Pinpoint the cell where the given text exists, returning its (x, y) midpoint coordinate. 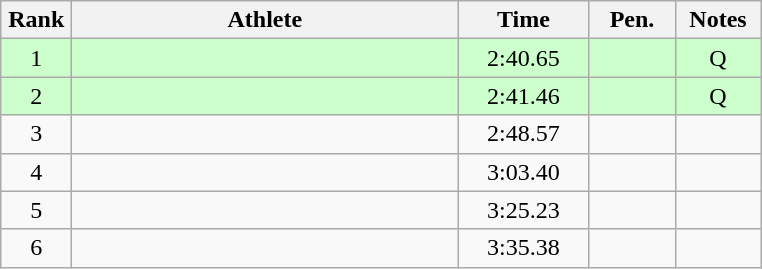
5 (36, 210)
4 (36, 172)
Rank (36, 20)
Time (524, 20)
3:35.38 (524, 248)
3:25.23 (524, 210)
2:41.46 (524, 96)
2:48.57 (524, 134)
3 (36, 134)
2 (36, 96)
3:03.40 (524, 172)
6 (36, 248)
Pen. (632, 20)
Athlete (265, 20)
2:40.65 (524, 58)
Notes (718, 20)
1 (36, 58)
